Determine the (X, Y) coordinate at the center of the cell enclosing the given text.  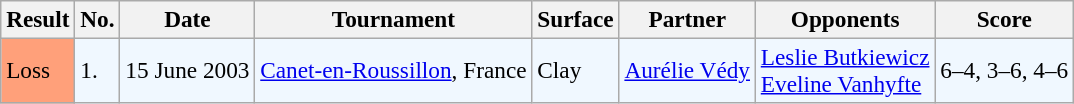
15 June 2003 (188, 70)
Aurélie Védy (687, 70)
Leslie Butkiewicz Eveline Vanhyfte (844, 70)
No. (98, 19)
Tournament (394, 19)
Opponents (844, 19)
1. (98, 70)
Partner (687, 19)
Loss (38, 70)
Result (38, 19)
Surface (576, 19)
6–4, 3–6, 4–6 (1004, 70)
Clay (576, 70)
Date (188, 19)
Score (1004, 19)
Canet-en-Roussillon, France (394, 70)
